From the cell containing the given text, extract its center point as [X, Y] coordinate. 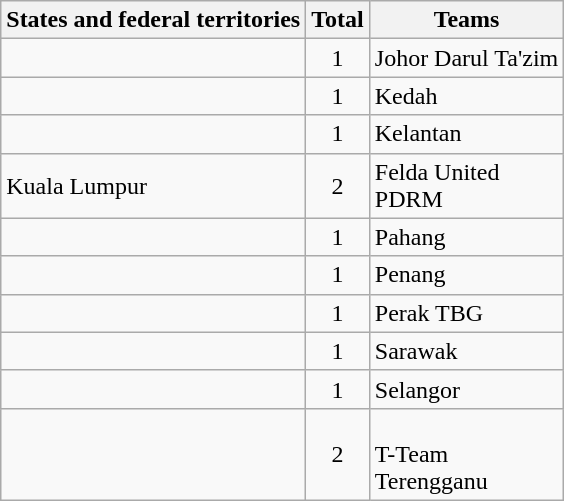
Total [338, 20]
Selangor [466, 389]
Kelantan [466, 134]
Teams [466, 20]
T-Team Terengganu [466, 454]
Johor Darul Ta'zim [466, 58]
Felda United PDRM [466, 186]
Penang [466, 275]
States and federal territories [154, 20]
Kedah [466, 96]
Perak TBG [466, 313]
Sarawak [466, 351]
Pahang [466, 237]
Kuala Lumpur [154, 186]
